Provide the (x, y) coordinate of the cell's center where the given text is located.  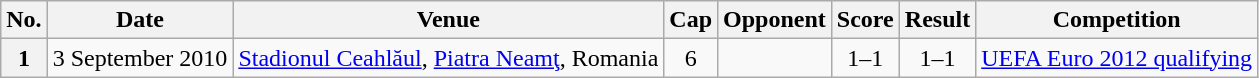
6 (691, 58)
1 (24, 58)
Cap (691, 20)
3 September 2010 (140, 58)
Venue (448, 20)
UEFA Euro 2012 qualifying (1117, 58)
Score (865, 20)
Competition (1117, 20)
Opponent (775, 20)
Date (140, 20)
Stadionul Ceahlăul, Piatra Neamţ, Romania (448, 58)
No. (24, 20)
Result (937, 20)
